Capture the cell that displays the provided text and extract its (X, Y) central coordinate. 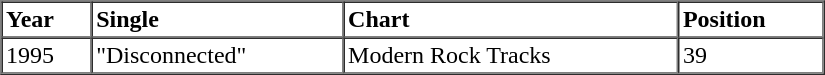
Chart (512, 20)
Modern Rock Tracks (512, 56)
"Disconnected" (218, 56)
Year (47, 20)
1995 (47, 56)
Single (218, 20)
39 (750, 56)
Position (750, 20)
